From the cell containing the given text, extract its center point as (X, Y) coordinate. 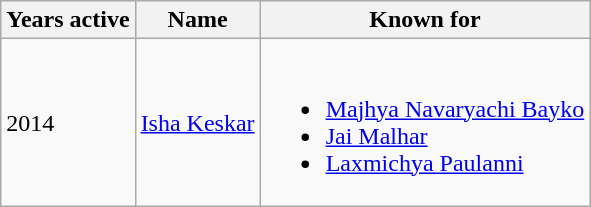
Isha Keskar (198, 122)
Name (198, 20)
Majhya Navaryachi BaykoJai MalharLaxmichya Paulanni (425, 122)
Known for (425, 20)
2014 (68, 122)
Years active (68, 20)
